Search for the cell housing the specified text and yield its (X, Y) center coordinate. 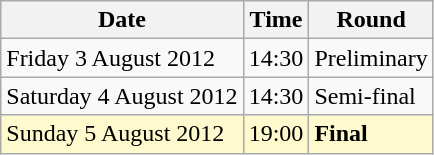
Friday 3 August 2012 (122, 58)
Date (122, 20)
Time (276, 20)
Sunday 5 August 2012 (122, 134)
Round (371, 20)
Saturday 4 August 2012 (122, 96)
Final (371, 134)
Semi-final (371, 96)
19:00 (276, 134)
Preliminary (371, 58)
